Output the [X, Y] coordinate of the center of the cell containing the given text.  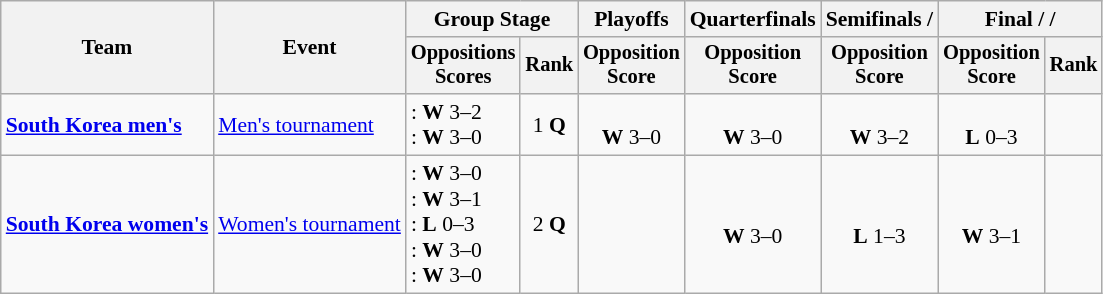
Playoffs [632, 19]
South Korea women's [107, 225]
Quarterfinals [753, 19]
: W 3–2: W 3–0 [464, 124]
L 0–3 [992, 124]
L 1–3 [880, 225]
OppositionsScores [464, 66]
2 Q [549, 225]
Group Stage [492, 19]
Event [310, 48]
Men's tournament [310, 124]
Final / / [1020, 19]
1 Q [549, 124]
South Korea men's [107, 124]
Semifinals / [880, 19]
W 3–1 [992, 225]
: W 3–0: W 3–1: L 0–3: W 3–0: W 3–0 [464, 225]
Women's tournament [310, 225]
W 3–2 [880, 124]
Team [107, 48]
